Pinpoint the cell where the given text exists, returning its [X, Y] midpoint coordinate. 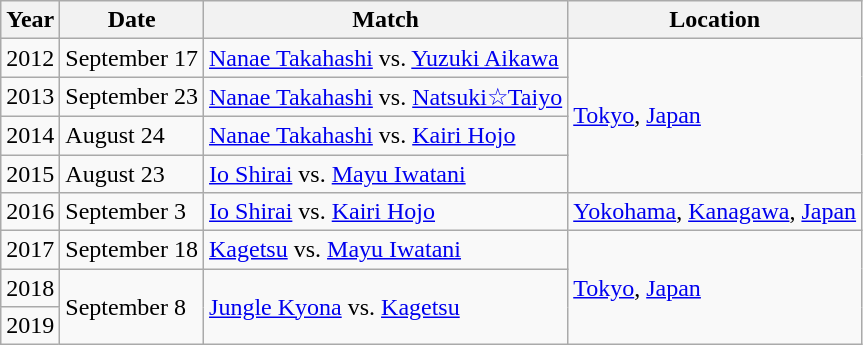
Match [386, 20]
Kagetsu vs. Mayu Iwatani [386, 250]
2012 [30, 58]
Jungle Kyona vs. Kagetsu [386, 307]
2018 [30, 288]
2017 [30, 250]
August 23 [132, 173]
Io Shirai vs. Kairi Hojo [386, 212]
Year [30, 20]
September 3 [132, 212]
September 17 [132, 58]
Io Shirai vs. Mayu Iwatani [386, 173]
September 23 [132, 97]
Nanae Takahashi vs. Natsuki☆Taiyo [386, 97]
Date [132, 20]
September 18 [132, 250]
2014 [30, 135]
Nanae Takahashi vs. Yuzuki Aikawa [386, 58]
2016 [30, 212]
Nanae Takahashi vs. Kairi Hojo [386, 135]
Location [715, 20]
2013 [30, 97]
2019 [30, 326]
Yokohama, Kanagawa, Japan [715, 212]
August 24 [132, 135]
2015 [30, 173]
September 8 [132, 307]
